Output the [x, y] coordinate of the center of the cell containing the given text.  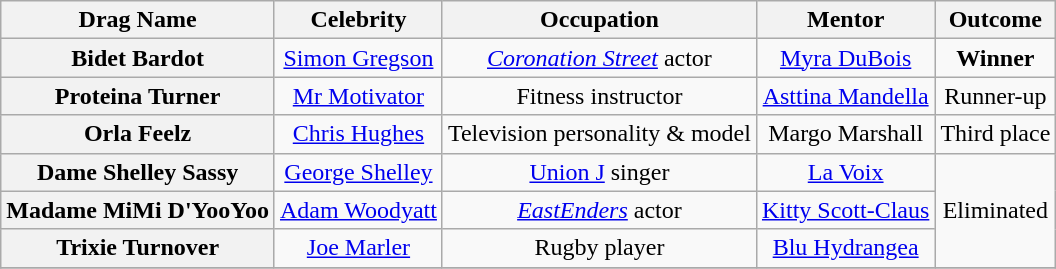
Television personality & model [599, 134]
Coronation Street actor [599, 58]
Celebrity [358, 20]
Mentor [845, 20]
Orla Feelz [138, 134]
Occupation [599, 20]
Proteina Turner [138, 96]
Eliminated [996, 210]
Bidet Bardot [138, 58]
Madame MiMi D'YooYoo [138, 210]
Simon Gregson [358, 58]
Margo Marshall [845, 134]
Fitness instructor [599, 96]
Dame Shelley Sassy [138, 172]
Joe Marler [358, 248]
Kitty Scott-Claus [845, 210]
Runner-up [996, 96]
Myra DuBois [845, 58]
Drag Name [138, 20]
Winner [996, 58]
Blu Hydrangea [845, 248]
Chris Hughes [358, 134]
Asttina Mandella [845, 96]
Third place [996, 134]
Adam Woodyatt [358, 210]
La Voix [845, 172]
Mr Motivator [358, 96]
George Shelley [358, 172]
Union J singer [599, 172]
EastEnders actor [599, 210]
Outcome [996, 20]
Rugby player [599, 248]
Trixie Turnover [138, 248]
